Scan for the cell matching the given text and deliver its [X, Y] coordinate at center. 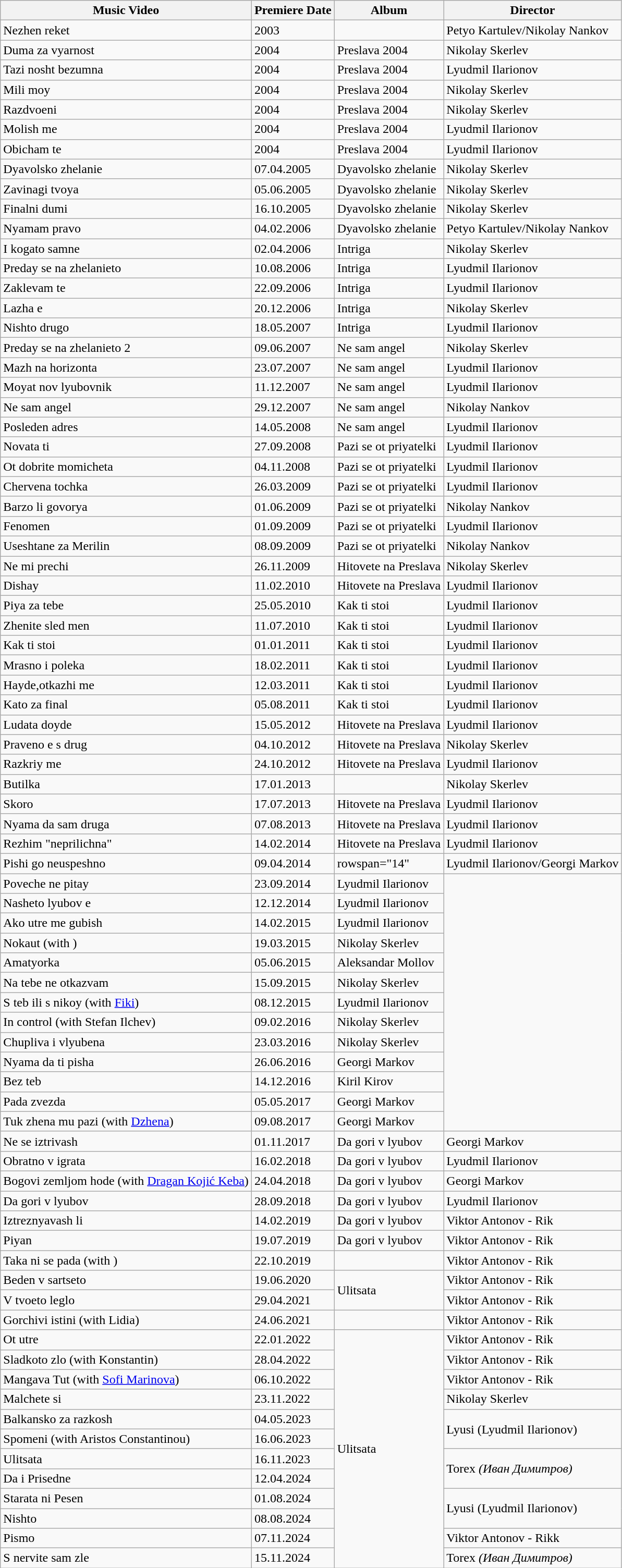
Kato za final [126, 705]
Useshtane za Merilin [126, 546]
Director [533, 10]
S nervite sam zle [126, 1558]
05.08.2011 [293, 705]
29.04.2021 [293, 1300]
Nishto [126, 1518]
11.07.2010 [293, 626]
15.11.2024 [293, 1558]
Ako utre me gubish [126, 923]
28.09.2018 [293, 1200]
Music Video [126, 10]
Aleksandar Mollov [389, 963]
14.05.2008 [293, 427]
Obratno v igrata [126, 1161]
18.05.2007 [293, 328]
Molish me [126, 129]
Preday se na zhelanieto 2 [126, 348]
Premiere Date [293, 10]
16.06.2023 [293, 1439]
07.04.2005 [293, 169]
07.08.2013 [293, 824]
16.10.2005 [293, 209]
Amatyorka [126, 963]
Na tebe ne otkazvam [126, 983]
Razdvoeni [126, 109]
Chupliva i vlyubena [126, 1042]
25.05.2010 [293, 606]
14.12.2016 [293, 1082]
Starata ni Pesen [126, 1498]
16.02.2018 [293, 1161]
05.06.2015 [293, 963]
Tuk zhena mu pazi (with Dzhena) [126, 1121]
Finalni dumi [126, 209]
19.06.2020 [293, 1280]
16.11.2023 [293, 1459]
Zaklevam te [126, 288]
26.06.2016 [293, 1062]
04.11.2008 [293, 467]
Nyama da sam druga [126, 824]
Nasheto lyubov e [126, 903]
17.01.2013 [293, 784]
Razkriy me [126, 764]
05.05.2017 [293, 1101]
22.09.2006 [293, 288]
Zhenite sled men [126, 626]
Viktor Antonov - Rikk [533, 1538]
Praveno e s drug [126, 744]
Preday se na zhelanieto [126, 268]
Album [389, 10]
11.12.2007 [293, 387]
Pada zvezda [126, 1101]
Balkansko za razkosh [126, 1419]
Butilka [126, 784]
Moyat nov lyubovnik [126, 387]
Poveche ne pitay [126, 884]
27.09.2008 [293, 447]
Hayde,otkazhi me [126, 685]
18.02.2011 [293, 665]
23.09.2014 [293, 884]
Nezhen reket [126, 30]
Obicham te [126, 149]
10.08.2006 [293, 268]
06.10.2022 [293, 1379]
Posleden adres [126, 427]
Malchete si [126, 1399]
Beden v sartseto [126, 1280]
Piya za tebe [126, 606]
Pismo [126, 1538]
Bez teb [126, 1082]
08.08.2024 [293, 1518]
Iztreznyavash li [126, 1221]
14.02.2015 [293, 923]
Mangava Tut (with Sofi Marinova) [126, 1379]
26.11.2009 [293, 566]
Tazi nosht bezumna [126, 70]
2003 [293, 30]
Lazha e [126, 308]
01.09.2009 [293, 526]
23.03.2016 [293, 1042]
Mili moy [126, 90]
04.02.2006 [293, 228]
19.07.2019 [293, 1241]
Taka ni se pada (with ) [126, 1260]
01.01.2011 [293, 645]
V tvoeto leglo [126, 1300]
20.12.2006 [293, 308]
17.07.2013 [293, 804]
Novata ti [126, 447]
12.03.2011 [293, 685]
04.05.2023 [293, 1419]
28.04.2022 [293, 1359]
Gorchivi istini (with Lidia) [126, 1320]
Ot dobrite momicheta [126, 467]
07.11.2024 [293, 1538]
Nokaut (with ) [126, 943]
04.10.2012 [293, 744]
Mazh na horizonta [126, 367]
Zavinagi tvoya [126, 189]
Sladkoto zlo (with Konstantin) [126, 1359]
01.11.2017 [293, 1141]
Chervena tochka [126, 486]
Ludata doyde [126, 725]
24.04.2018 [293, 1181]
Da i Prisedne [126, 1478]
In control (with Stefan Ilchev) [126, 1022]
19.03.2015 [293, 943]
14.02.2019 [293, 1221]
S teb ili s nikoy (with Fiki) [126, 1002]
15.05.2012 [293, 725]
11.02.2010 [293, 586]
22.01.2022 [293, 1340]
Nyamam pravo [126, 228]
Pishi go neuspeshno [126, 863]
Kiril Kirov [389, 1082]
01.06.2009 [293, 506]
Dishay [126, 586]
Ne mi prechi [126, 566]
09.06.2007 [293, 348]
Skoro [126, 804]
29.12.2007 [293, 407]
08.09.2009 [293, 546]
Mrasno i poleka [126, 665]
12.12.2014 [293, 903]
24.10.2012 [293, 764]
Spomeni (with Aristos Constantinou) [126, 1439]
09.04.2014 [293, 863]
15.09.2015 [293, 983]
Ne se iztrivash [126, 1141]
I kogato samne [126, 249]
Piyan [126, 1241]
22.10.2019 [293, 1260]
Rezhim "neprilichna" [126, 843]
Lyudmil Ilarionov/Georgi Markov [533, 863]
Bogovi zemljom hode (with Dragan Kojić Keba) [126, 1181]
09.08.2017 [293, 1121]
Nishto drugo [126, 328]
Barzo li govorya [126, 506]
14.02.2014 [293, 843]
Ot utre [126, 1340]
24.06.2021 [293, 1320]
09.02.2016 [293, 1022]
26.03.2009 [293, 486]
Fenomen [126, 526]
12.04.2024 [293, 1478]
02.04.2006 [293, 249]
05.06.2005 [293, 189]
Duma za vyarnost [126, 50]
08.12.2015 [293, 1002]
rowspan="14" [389, 863]
Nyama da ti pisha [126, 1062]
01.08.2024 [293, 1498]
23.07.2007 [293, 367]
23.11.2022 [293, 1399]
